Return the (x, y) coordinate for the center point of the cell that contains the specified text.  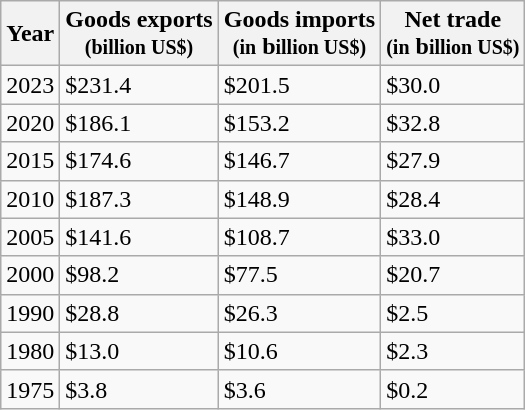
$141.6 (139, 237)
Goods imports(in billion US$) (299, 34)
$186.1 (139, 123)
$98.2 (139, 275)
2023 (30, 85)
2010 (30, 199)
$153.2 (299, 123)
$201.5 (299, 85)
$2.3 (453, 351)
Goods exports(billion US$) (139, 34)
2005 (30, 237)
$33.0 (453, 237)
$13.0 (139, 351)
2000 (30, 275)
$146.7 (299, 161)
$77.5 (299, 275)
$187.3 (139, 199)
$28.8 (139, 313)
Net trade(in billion US$) (453, 34)
$3.8 (139, 389)
2015 (30, 161)
$32.8 (453, 123)
$30.0 (453, 85)
$10.6 (299, 351)
$174.6 (139, 161)
$3.6 (299, 389)
1980 (30, 351)
$231.4 (139, 85)
$148.9 (299, 199)
$0.2 (453, 389)
$27.9 (453, 161)
2020 (30, 123)
1975 (30, 389)
$28.4 (453, 199)
Year (30, 34)
$26.3 (299, 313)
$20.7 (453, 275)
1990 (30, 313)
$2.5 (453, 313)
$108.7 (299, 237)
